Pinpoint the cell where the given text exists, returning its (X, Y) midpoint coordinate. 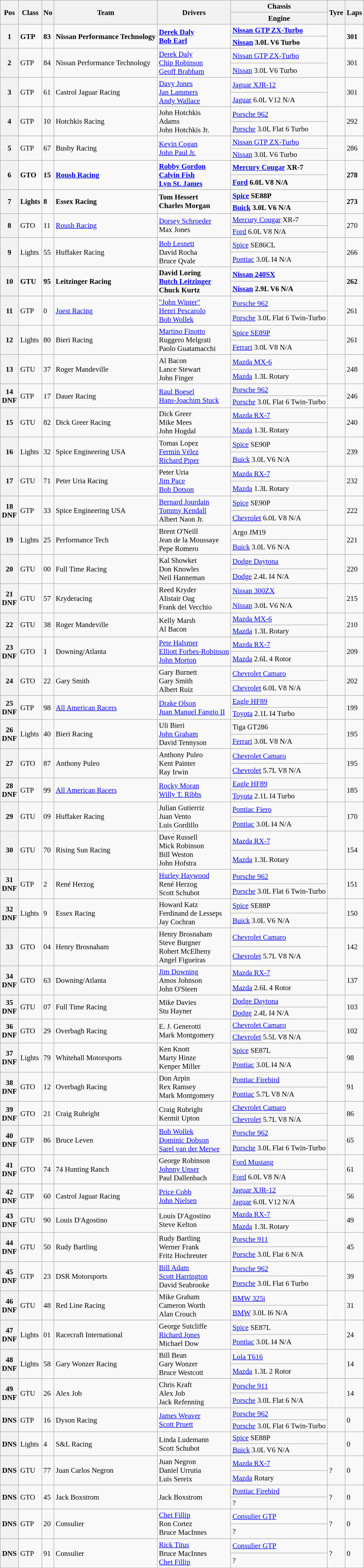
Chet Fillip Ron Cortez Bruce MacInnes (194, 1524)
Rudy Bartling (105, 1247)
Busby Racing (105, 148)
Henry Brosnaham Steve Burgner Robert McElheny Angel Figueiras (194, 947)
Al Bacon Lance Stewart John Finger (194, 369)
Gary Wonzer Racing (105, 1364)
Pontiac 5.7L V8 N/A (279, 1094)
Julian Gutierriz Juan Vento Luis Gordillo (194, 817)
30 (10, 850)
Mazda Rotary (279, 1478)
Robby Gordon Calvin Fish Lyn St. James (194, 175)
Ken Knott Marty Hinze Kenper Miller (194, 1058)
44DNF (10, 1247)
David Loring Butch Leitzinger Chuck Kurtz (194, 282)
25DNF (10, 708)
Bob Lesnett David Rocha Bruce Qvale (194, 252)
Tomas Lopez Fermín Vélez Richard Piper (194, 452)
232 (354, 481)
Spice SE89P (279, 333)
28DNF (10, 790)
Drake Olson Juan Manuel Fangio II (194, 708)
45DNF (10, 1276)
Class (30, 12)
John Hotchkis Adams John Hotchkis Jr. (194, 121)
246 (354, 396)
215 (354, 598)
Anthony Puleo (105, 764)
5 (10, 148)
240 (354, 423)
Rising Sun Racing (105, 850)
Whitehall Motorsports (105, 1058)
Howard Katz Ferdinand de Lesseps Jay Cochran (194, 913)
Don Arpin Rex Ramsey Mark Montgomery (194, 1087)
74 Hunting Ranch (105, 1169)
01 (48, 1335)
32 (48, 452)
George Robinson Johnny Unser Paul Dallenbach (194, 1169)
286 (354, 148)
222 (354, 510)
Derek Daly Chip Robinson Geoff Brabham (194, 63)
58 (48, 1364)
13 (10, 369)
Rocky Moran Willy T. Ribbs (194, 790)
BMW 3.0L I6 N/A (279, 1313)
82 (48, 423)
Peter Uria Racing (105, 481)
48 (48, 1306)
Bob Wollek Dominic Dobson Sarel van der Merwe (194, 1140)
Pete Halsmer Elliott Forbes-Robinson John Morton (194, 652)
Bruce Leven (105, 1140)
150 (354, 913)
Louis D'Agostino Steve Kelton (194, 1220)
273 (354, 201)
Pontiac Fiero (279, 810)
31 (354, 1306)
Mike Graham Cameron Worth Alan Crouch (194, 1306)
103 (354, 1007)
Raul Boesel Hans-Joachim Stuck (194, 396)
Performance Tech (105, 540)
Team (105, 12)
Pos (10, 12)
36DNF (10, 1031)
Kryderacing (105, 598)
46DNF (10, 1306)
6 (10, 175)
Tom Hessert Charles Morgan (194, 201)
Craig Rubright Kermit Upton (194, 1114)
79 (48, 1058)
102 (354, 1031)
21 (48, 1114)
83 (48, 36)
50 (48, 1247)
80 (48, 340)
210 (354, 625)
BMW 325i (279, 1298)
Linda Ludemann Scott Schubot (194, 1444)
Spice SE86CL (279, 245)
Reed Kryder Alistair Oag Frank del Vecchio (194, 598)
55 (48, 252)
Dick Greer Racing (105, 423)
151 (354, 884)
25 (48, 540)
248 (354, 369)
34DNF (10, 980)
23DNF (10, 652)
239 (354, 452)
95 (48, 282)
Louis D'Agostino (105, 1220)
31DNF (10, 884)
262 (354, 282)
Alex Job (105, 1393)
Bernard Jourdain Tommy Kendall Albert Naon Jr. (194, 510)
70 (48, 850)
James Weaver Scott Pruett (194, 1420)
14DNF (10, 396)
77 (48, 1471)
Brent O'Neill Jean de la Moussaye Pepe Romero (194, 540)
Chevrolet 5.5L V8 N/A (279, 1037)
87 (48, 764)
Kevin Cogan John Paul Jr. (194, 148)
221 (354, 540)
63 (48, 980)
7 (10, 201)
Laps (354, 12)
18DNF (10, 510)
90 (48, 1220)
292 (354, 121)
74 (48, 1169)
202 (354, 681)
S&L Racing (105, 1444)
Nissan 3.0L V6 N/A (279, 606)
Nissan 300ZX (279, 591)
154 (354, 850)
Mazda 1.3L 2 Rotor (279, 1371)
270 (354, 226)
Craig Rubright (105, 1114)
40DNF (10, 1140)
Uli Bieri John Graham David Tennyson (194, 734)
57 (48, 598)
19 (10, 540)
No (48, 12)
Mike Davies Stu Hayner (194, 1007)
Henry Brosnaham (105, 947)
40 (48, 734)
Dorsey Schroeder Max Jones (194, 226)
38DNF (10, 1087)
Chassis (279, 6)
Racecraft International (105, 1335)
Juan Carlos Negron (105, 1471)
George Sutcliffe Richard Jones Michael Dow (194, 1335)
60 (48, 1196)
"John Winter" Henri Pescarolo Bob Wollek (194, 311)
32DNF (10, 913)
Hurley Haywood René Herzog Scott Schubot (194, 884)
185 (354, 790)
09 (48, 817)
Joest Racing (105, 311)
Nissan 2.9L V6 N/A (279, 289)
E. J. Generotti Mark Montgomery (194, 1031)
Jim Downing Amos Johnson John O'Steen (194, 980)
Gary Smith (105, 681)
35DNF (10, 1007)
49DNF (10, 1393)
Red Line Racing (105, 1306)
41DNF (10, 1169)
00 (48, 569)
65 (354, 1140)
37 (48, 369)
137 (354, 980)
Martino Finotto Ruggero Melgrati Paolo Guatamacchi (194, 340)
Gary Burnett Gary Smith Albert Ruiz (194, 681)
42DNF (10, 1196)
Chris Kraft Alex Job Jack Refenning (194, 1393)
Bill Bean Gary Wonzer Bruce Westcott (194, 1364)
Price Cobb John Nielsen (194, 1196)
Tiga GT286 (279, 727)
Dave Russell Mick Robinson Bill Weston John Hofstra (194, 850)
49 (354, 1220)
99 (48, 790)
39 (354, 1276)
DSR Motorsports (105, 1276)
142 (354, 947)
38 (48, 625)
04 (48, 947)
84 (48, 63)
26DNF (10, 734)
Rudy Bartling Werner Frank Fritz Hochreuter (194, 1247)
Dauer Racing (105, 396)
220 (354, 569)
Derek Daly Bob Earl (194, 36)
71 (48, 481)
Anthony Puleo Kent Painter Ray Irwin (194, 764)
Ford Mustang (279, 1162)
René Herzog (105, 884)
Hotchkis Racing (105, 121)
48DNF (10, 1364)
Dick Greer Mike Mees John Hogdal (194, 423)
43DNF (10, 1220)
56 (354, 1196)
21DNF (10, 598)
Nissan 240SX (279, 274)
Davy Jones Jan Lammers Andy Wallace (194, 92)
07 (48, 1007)
3 (10, 92)
Drivers (194, 12)
170 (354, 817)
67 (48, 148)
26 (48, 1393)
Kal Showket Don Knowles Neil Hanneman (194, 569)
Rick Titus Bruce MacInnes Chet Fillip (194, 1553)
Argo JM19 (279, 532)
Kelly Marsh Al Bacon (194, 625)
Engine (279, 19)
Juan Negron Daniel Urrutia Luis Sereix (194, 1471)
199 (354, 708)
27 (10, 764)
266 (354, 252)
Leitzinger Racing (105, 282)
Peter Uria Jim Pace Bob Dotson (194, 481)
278 (354, 175)
Bill Adam Scott Harrington David Seabrooke (194, 1276)
23 (48, 1276)
209 (354, 652)
39DNF (10, 1114)
Tyre (336, 12)
47DNF (10, 1335)
Dyson Racing (105, 1420)
37DNF (10, 1058)
Lola T616 (279, 1357)
